Scan for the cell matching the given text and deliver its (x, y) coordinate at center. 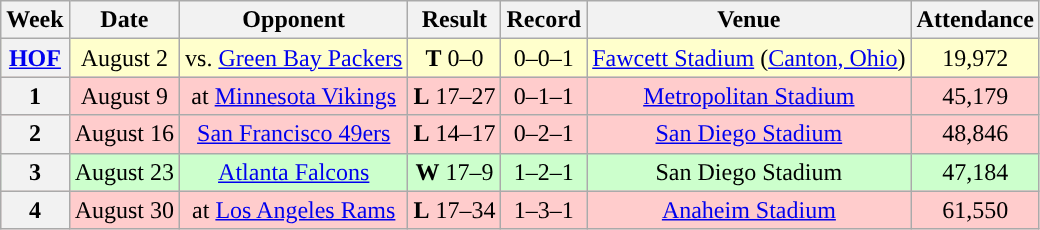
Fawcett Stadium (Canton, Ohio) (749, 58)
Record (544, 20)
Week (35, 20)
0–1–1 (544, 96)
0–0–1 (544, 58)
2 (35, 134)
L 17–34 (454, 210)
L 17–27 (454, 96)
at Los Angeles Rams (294, 210)
August 9 (124, 96)
August 30 (124, 210)
August 23 (124, 172)
HOF (35, 58)
3 (35, 172)
19,972 (975, 58)
vs. Green Bay Packers (294, 58)
Metropolitan Stadium (749, 96)
T 0–0 (454, 58)
L 14–17 (454, 134)
1 (35, 96)
4 (35, 210)
Attendance (975, 20)
at Minnesota Vikings (294, 96)
45,179 (975, 96)
1–3–1 (544, 210)
Anaheim Stadium (749, 210)
W 17–9 (454, 172)
1–2–1 (544, 172)
61,550 (975, 210)
Result (454, 20)
47,184 (975, 172)
Date (124, 20)
August 16 (124, 134)
48,846 (975, 134)
August 2 (124, 58)
San Francisco 49ers (294, 134)
Venue (749, 20)
Opponent (294, 20)
Atlanta Falcons (294, 172)
0–2–1 (544, 134)
